Provide the (X, Y) coordinate of the cell's center where the given text is located.  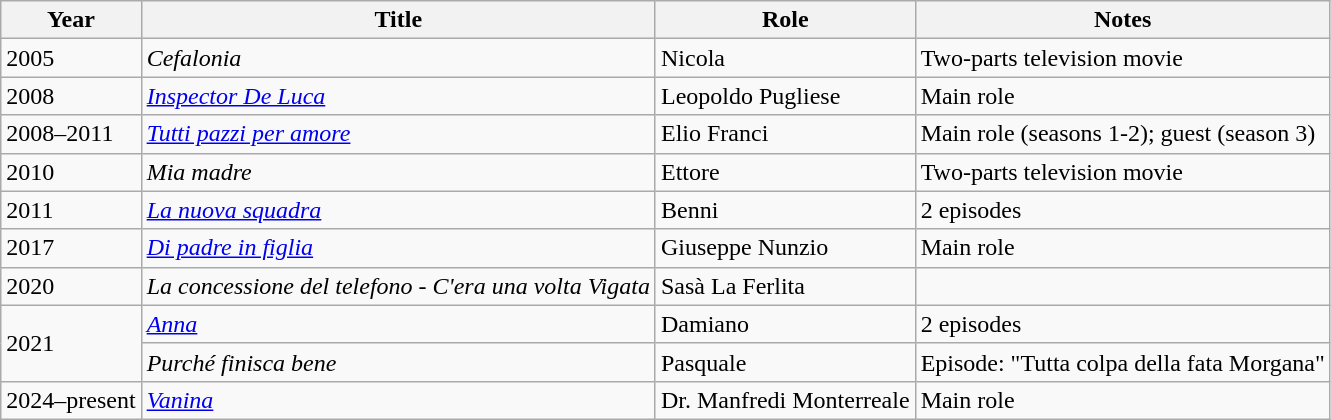
Vanina (398, 400)
Inspector De Luca (398, 96)
2017 (71, 248)
Role (785, 20)
Purché finisca bene (398, 362)
2008 (71, 96)
La concessione del telefono - C'era una volta Vigata (398, 286)
2005 (71, 58)
Giuseppe Nunzio (785, 248)
Nicola (785, 58)
2010 (71, 172)
Notes (1122, 20)
Dr. Manfredi Monterreale (785, 400)
Anna (398, 324)
Elio Franci (785, 134)
2020 (71, 286)
Di padre in figlia (398, 248)
Pasquale (785, 362)
Episode: "Tutta colpa della fata Morgana" (1122, 362)
La nuova squadra (398, 210)
Ettore (785, 172)
Mia madre (398, 172)
Tutti pazzi per amore (398, 134)
Benni (785, 210)
Sasà La Ferlita (785, 286)
2024–present (71, 400)
Year (71, 20)
Cefalonia (398, 58)
2008–2011 (71, 134)
Title (398, 20)
2011 (71, 210)
Damiano (785, 324)
Leopoldo Pugliese (785, 96)
Main role (seasons 1-2); guest (season 3) (1122, 134)
2021 (71, 343)
